Provide the [X, Y] coordinate of the cell's center where the given text is located.  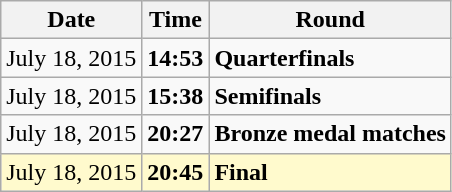
14:53 [176, 58]
Semifinals [330, 96]
Time [176, 20]
Round [330, 20]
20:27 [176, 134]
Bronze medal matches [330, 134]
15:38 [176, 96]
Quarterfinals [330, 58]
Final [330, 172]
Date [72, 20]
20:45 [176, 172]
